Return (X, Y) of the center of cell containing provided text 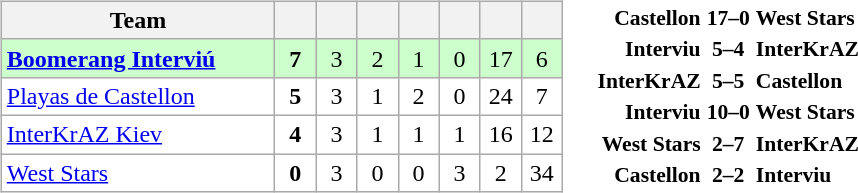
10–0 (728, 112)
17 (500, 58)
4 (296, 134)
16 (500, 134)
Playas de Castellon (138, 96)
34 (542, 173)
2–2 (728, 175)
5 (296, 96)
5–4 (728, 49)
2–7 (728, 143)
24 (500, 96)
Team (138, 20)
17–0 (728, 17)
5–5 (728, 80)
12 (542, 134)
6 (542, 58)
InterKrAZ (649, 80)
InterKrAZ Kiev (138, 134)
Boomerang Interviú (138, 58)
